Pinpoint the cell where the given text exists, returning its [X, Y] midpoint coordinate. 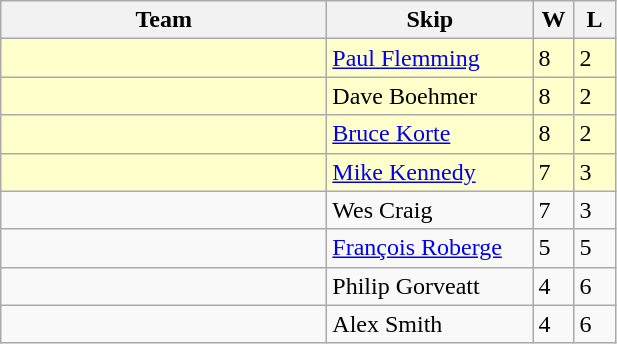
Skip [430, 20]
Wes Craig [430, 210]
Philip Gorveatt [430, 286]
Mike Kennedy [430, 172]
Alex Smith [430, 324]
Team [164, 20]
L [594, 20]
Dave Boehmer [430, 96]
Bruce Korte [430, 134]
Paul Flemming [430, 58]
W [554, 20]
François Roberge [430, 248]
